Find where the given text appears and provide that cell's center as [x, y] coordinate. 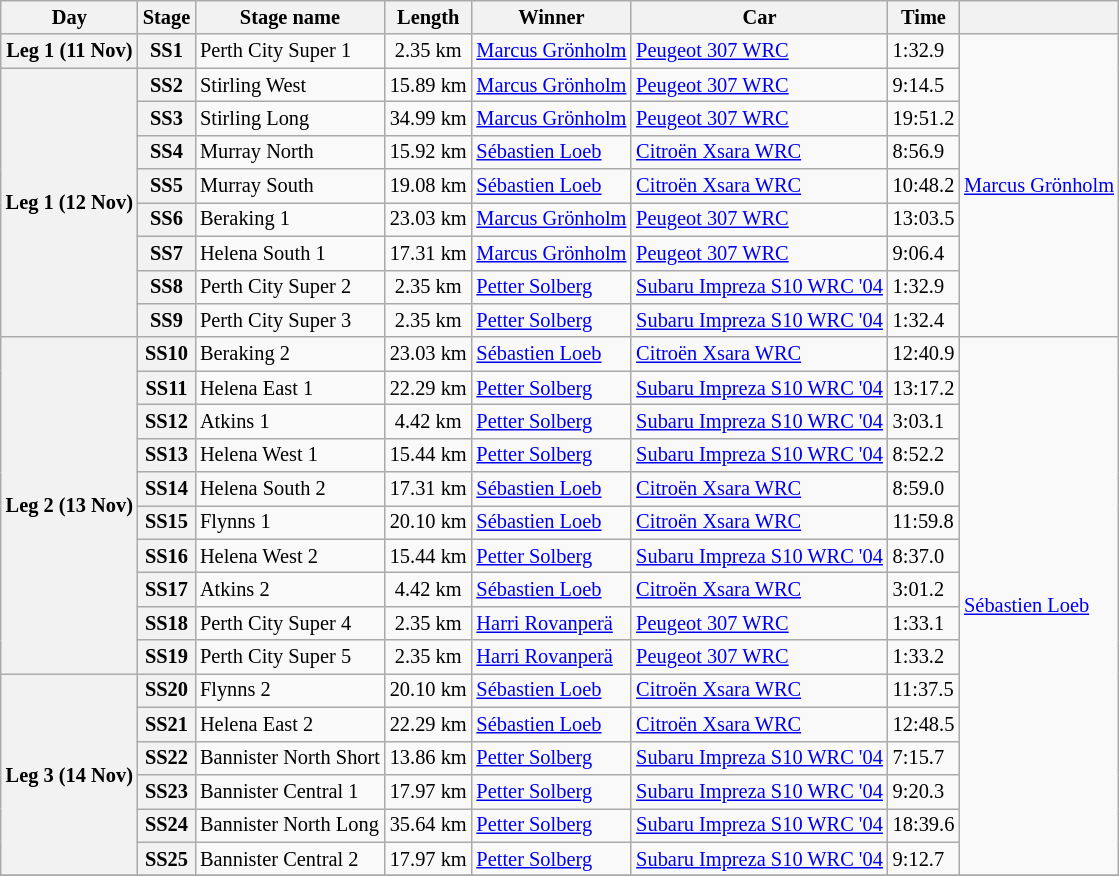
Leg 1 (12 Nov) [70, 202]
13.86 km [428, 758]
Perth City Super 1 [290, 51]
SS17 [166, 589]
SS25 [166, 859]
Stage [166, 17]
19.08 km [428, 186]
8:37.0 [924, 556]
Beraking 1 [290, 219]
SS18 [166, 623]
9:20.3 [924, 791]
SS13 [166, 455]
SS21 [166, 724]
15.92 km [428, 152]
Length [428, 17]
8:56.9 [924, 152]
1:33.1 [924, 623]
Bannister Central 1 [290, 791]
SS12 [166, 421]
Murray North [290, 152]
1:32.4 [924, 320]
Day [70, 17]
Beraking 2 [290, 354]
Leg 2 (13 Nov) [70, 506]
12:48.5 [924, 724]
Helena West 1 [290, 455]
15.89 km [428, 85]
11:37.5 [924, 690]
Bannister North Short [290, 758]
Bannister Central 2 [290, 859]
Perth City Super 4 [290, 623]
10:48.2 [924, 186]
Stage name [290, 17]
Atkins 1 [290, 421]
Winner [552, 17]
SS22 [166, 758]
11:59.8 [924, 522]
Stirling Long [290, 118]
Leg 3 (14 Nov) [70, 774]
SS15 [166, 522]
Time [924, 17]
9:14.5 [924, 85]
SS4 [166, 152]
34.99 km [428, 118]
SS3 [166, 118]
Flynns 1 [290, 522]
SS20 [166, 690]
SS7 [166, 253]
9:06.4 [924, 253]
Helena South 1 [290, 253]
Leg 1 (11 Nov) [70, 51]
SS2 [166, 85]
7:15.7 [924, 758]
SS23 [166, 791]
Helena West 2 [290, 556]
SS1 [166, 51]
Atkins 2 [290, 589]
Flynns 2 [290, 690]
Perth City Super 2 [290, 287]
SS5 [166, 186]
18:39.6 [924, 825]
SS11 [166, 388]
SS6 [166, 219]
Helena East 2 [290, 724]
13:17.2 [924, 388]
SS8 [166, 287]
8:52.2 [924, 455]
SS9 [166, 320]
Stirling West [290, 85]
1:33.2 [924, 657]
SS10 [166, 354]
Bannister North Long [290, 825]
Car [759, 17]
Helena South 2 [290, 489]
13:03.5 [924, 219]
Helena East 1 [290, 388]
Murray South [290, 186]
3:03.1 [924, 421]
SS24 [166, 825]
Perth City Super 5 [290, 657]
9:12.7 [924, 859]
8:59.0 [924, 489]
SS16 [166, 556]
3:01.2 [924, 589]
SS14 [166, 489]
19:51.2 [924, 118]
35.64 km [428, 825]
SS19 [166, 657]
Perth City Super 3 [290, 320]
12:40.9 [924, 354]
